Detect which cell encompasses the target text, then output its (X, Y) center coordinate. 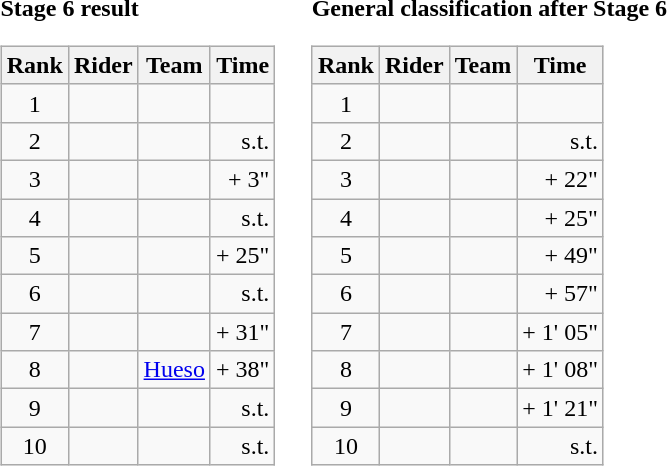
+ 57" (560, 294)
Hueso (174, 370)
+ 1' 21" (560, 408)
+ 49" (560, 256)
+ 38" (242, 370)
+ 1' 08" (560, 370)
+ 22" (560, 179)
+ 3" (242, 179)
+ 1' 05" (560, 332)
+ 31" (242, 332)
